Identify which cell holds the provided text, then report its (x, y) central coordinate. 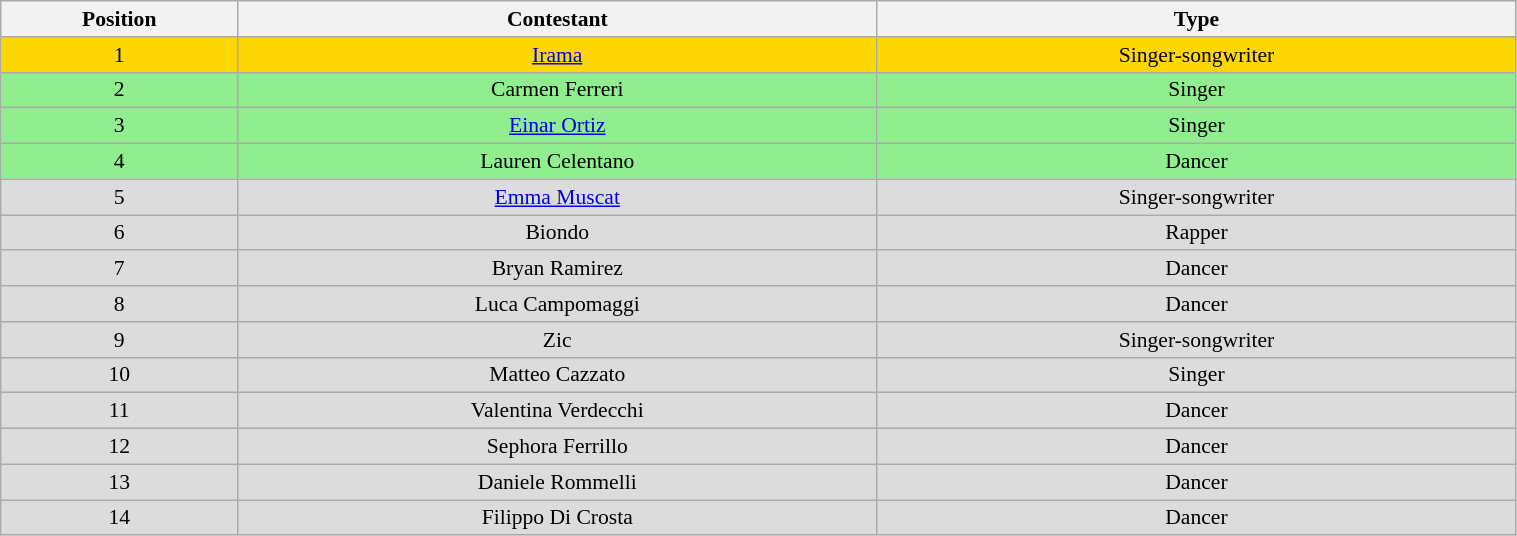
Lauren Celentano (558, 162)
5 (120, 197)
Carmen Ferreri (558, 90)
1 (120, 55)
Sephora Ferrillo (558, 447)
Irama (558, 55)
Zic (558, 340)
Luca Campomaggi (558, 304)
Bryan Ramirez (558, 269)
Emma Muscat (558, 197)
12 (120, 447)
9 (120, 340)
13 (120, 482)
Contestant (558, 19)
6 (120, 233)
4 (120, 162)
10 (120, 375)
Einar Ortiz (558, 126)
3 (120, 126)
14 (120, 518)
11 (120, 411)
Valentina Verdecchi (558, 411)
Daniele Rommelli (558, 482)
Rapper (1196, 233)
Filippo Di Crosta (558, 518)
Matteo Cazzato (558, 375)
Position (120, 19)
8 (120, 304)
Type (1196, 19)
2 (120, 90)
Biondo (558, 233)
7 (120, 269)
